Find where the given text appears and provide that cell's center as [X, Y] coordinate. 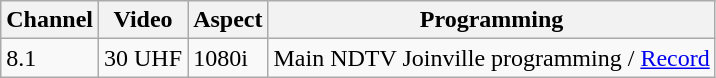
Programming [492, 20]
Channel [50, 20]
1080i [228, 58]
Main NDTV Joinville programming / Record [492, 58]
30 UHF [144, 58]
8.1 [50, 58]
Video [144, 20]
Aspect [228, 20]
